Output the [X, Y] coordinate of the center of the cell containing the given text.  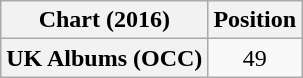
Chart (2016) [104, 20]
UK Albums (OCC) [104, 58]
49 [255, 58]
Position [255, 20]
